Determine the (x, y) coordinate at the center of the cell enclosing the given text.  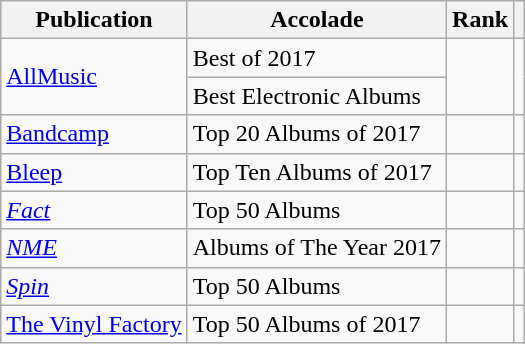
Albums of The Year 2017 (316, 248)
Top 50 Albums of 2017 (316, 324)
Best Electronic Albums (316, 96)
Accolade (316, 20)
Publication (94, 20)
Spin (94, 286)
NME (94, 248)
Top Ten Albums of 2017 (316, 172)
Top 20 Albums of 2017 (316, 134)
The Vinyl Factory (94, 324)
AllMusic (94, 77)
Best of 2017 (316, 58)
Fact (94, 210)
Bleep (94, 172)
Rank (480, 20)
Bandcamp (94, 134)
